Return (x, y) of the center of cell containing provided text 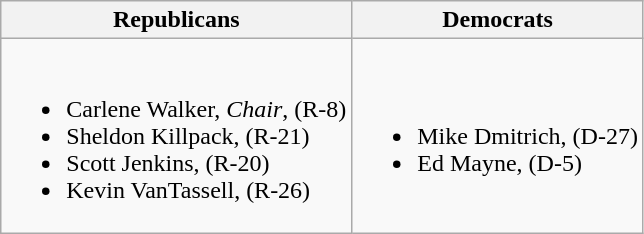
Mike Dmitrich, (D-27)Ed Mayne, (D-5) (498, 136)
Democrats (498, 20)
Carlene Walker, Chair, (R-8)Sheldon Killpack, (R-21)Scott Jenkins, (R-20)Kevin VanTassell, (R-26) (176, 136)
Republicans (176, 20)
